Scan for the cell matching the given text and deliver its (x, y) coordinate at center. 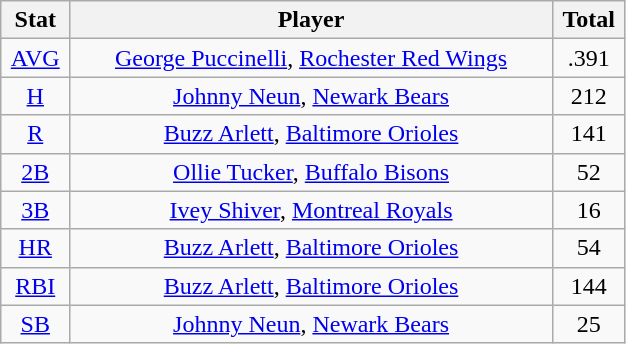
Player (312, 20)
George Puccinelli, Rochester Red Wings (312, 58)
52 (588, 172)
144 (588, 286)
R (36, 134)
Stat (36, 20)
Ivey Shiver, Montreal Royals (312, 210)
16 (588, 210)
141 (588, 134)
212 (588, 96)
RBI (36, 286)
HR (36, 248)
SB (36, 324)
Ollie Tucker, Buffalo Bisons (312, 172)
54 (588, 248)
.391 (588, 58)
3B (36, 210)
AVG (36, 58)
Total (588, 20)
H (36, 96)
25 (588, 324)
2B (36, 172)
